For the text-containing cell, return its midpoint in [x, y] coordinate format. 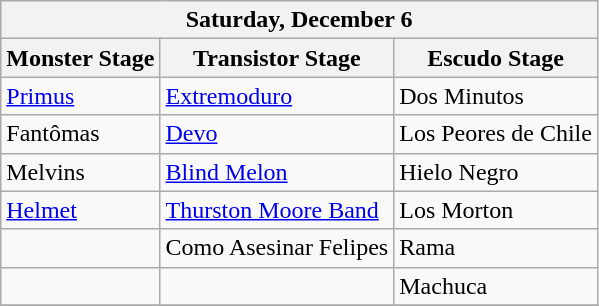
Dos Minutos [496, 96]
Helmet [80, 210]
Fantômas [80, 134]
Thurston Moore Band [277, 210]
Transistor Stage [277, 58]
Los Morton [496, 210]
Primus [80, 96]
Como Asesinar Felipes [277, 248]
Blind Melon [277, 172]
Rama [496, 248]
Los Peores de Chile [496, 134]
Extremoduro [277, 96]
Devo [277, 134]
Monster Stage [80, 58]
Machuca [496, 286]
Hielo Negro [496, 172]
Saturday, December 6 [300, 20]
Melvins [80, 172]
Escudo Stage [496, 58]
